Determine the [x, y] coordinate at the center of the cell enclosing the given text.  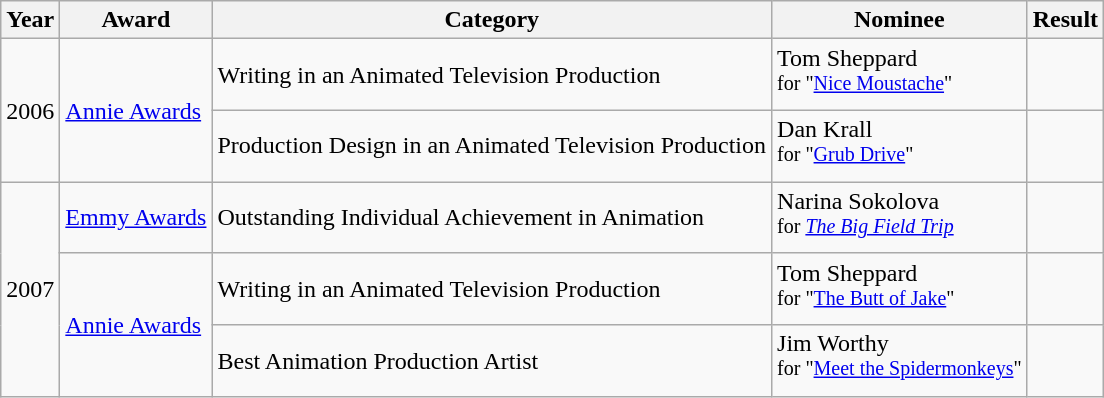
Production Design in an Animated Television Production [492, 146]
2006 [30, 110]
Year [30, 20]
Award [136, 20]
Best Animation Production Artist [492, 361]
Nominee [900, 20]
Narina Sokolovafor The Big Field Trip [900, 218]
Result [1065, 20]
Jim Worthyfor "Meet the Spidermonkeys" [900, 361]
Tom Sheppardfor "The Butt of Jake" [900, 289]
Category [492, 20]
Emmy Awards [136, 218]
2007 [30, 290]
Dan Krallfor "Grub Drive" [900, 146]
Outstanding Individual Achievement in Animation [492, 218]
Tom Sheppardfor "Nice Moustache" [900, 75]
